Search for the cell housing the specified text and yield its [X, Y] center coordinate. 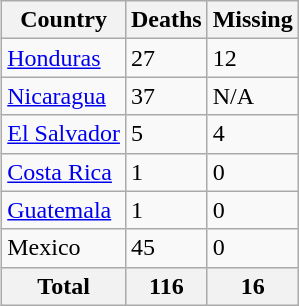
116 [166, 286]
Costa Rica [64, 172]
Mexico [64, 248]
5 [166, 134]
Guatemala [64, 210]
45 [166, 248]
4 [252, 134]
16 [252, 286]
Total [64, 286]
El Salvador [64, 134]
Missing [252, 20]
N/A [252, 96]
Country [64, 20]
Deaths [166, 20]
27 [166, 58]
12 [252, 58]
Honduras [64, 58]
Nicaragua [64, 96]
37 [166, 96]
